Locate the cell with the specified text and output its [x, y] center coordinate. 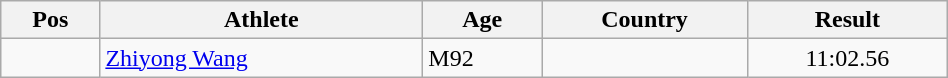
Age [482, 20]
Zhiyong Wang [262, 58]
Country [645, 20]
M92 [482, 58]
Athlete [262, 20]
Result [847, 20]
Pos [50, 20]
11:02.56 [847, 58]
